Pinpoint the cell where the given text exists, returning its (x, y) midpoint coordinate. 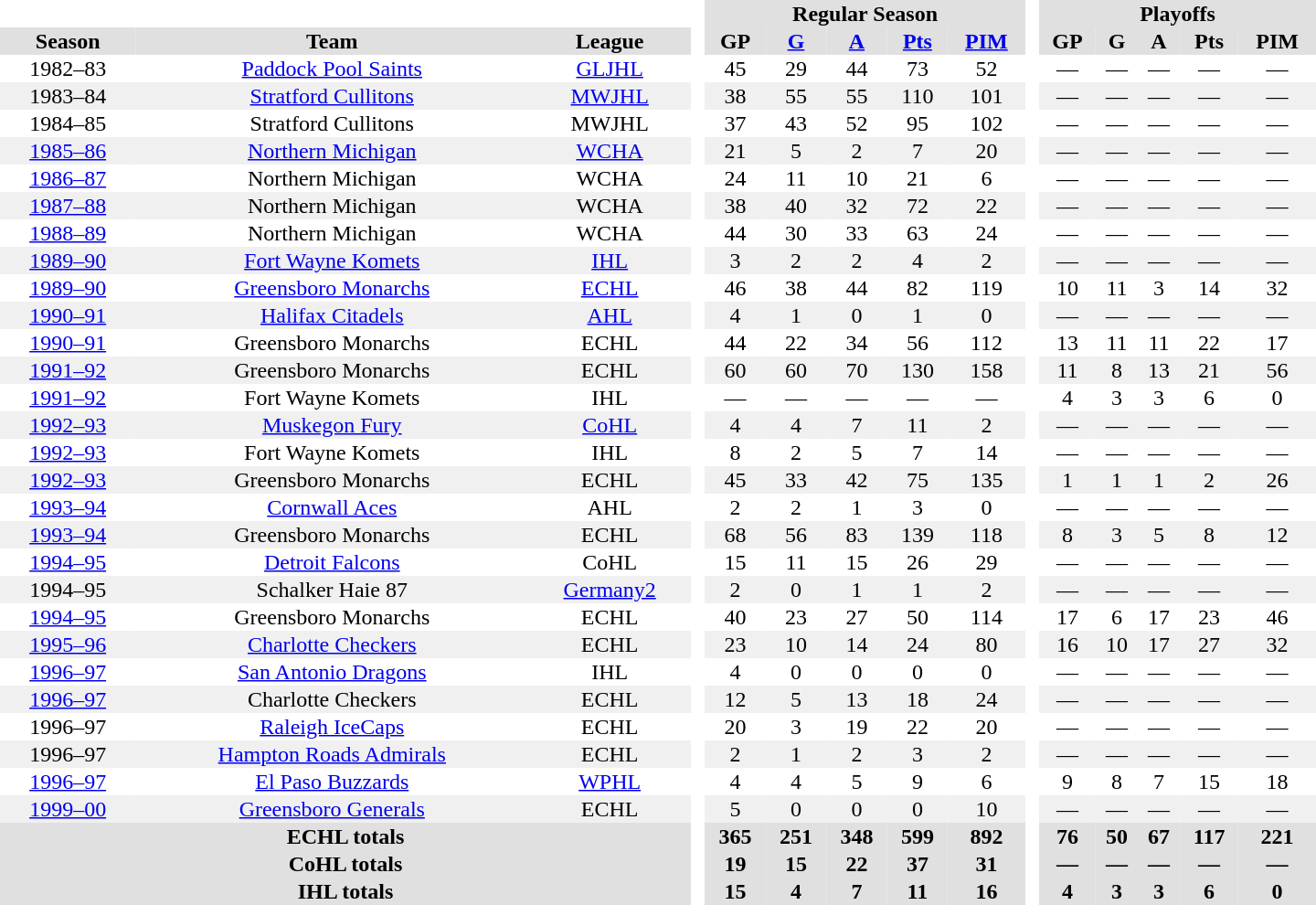
League (610, 41)
Germany2 (610, 590)
1984–85 (68, 123)
599 (918, 836)
158 (987, 370)
Raleigh IceCaps (332, 727)
1987–88 (68, 206)
Detroit Falcons (332, 562)
251 (796, 836)
34 (856, 343)
1995–96 (68, 644)
Regular Season (865, 14)
Playoffs (1177, 14)
1985–86 (68, 151)
365 (735, 836)
Greensboro Generals (332, 809)
Schalker Haie 87 (332, 590)
Season (68, 41)
Paddock Pool Saints (332, 69)
67 (1159, 836)
80 (987, 644)
CoHL totals (345, 864)
70 (856, 370)
El Paso Buzzards (332, 782)
73 (918, 69)
348 (856, 836)
1999–00 (68, 809)
102 (987, 123)
Hampton Roads Admirals (332, 754)
42 (856, 480)
119 (987, 288)
San Antonio Dragons (332, 672)
1988–89 (68, 233)
43 (796, 123)
68 (735, 535)
30 (796, 233)
1983–84 (68, 96)
WPHL (610, 782)
1982–83 (68, 69)
Muskegon Fury (332, 425)
Team (332, 41)
Halifax Citadels (332, 315)
130 (918, 370)
ECHL totals (345, 836)
112 (987, 343)
95 (918, 123)
135 (987, 480)
101 (987, 96)
221 (1278, 836)
139 (918, 535)
118 (987, 535)
892 (987, 836)
72 (918, 206)
63 (918, 233)
83 (856, 535)
31 (987, 864)
110 (918, 96)
GLJHL (610, 69)
Cornwall Aces (332, 507)
75 (918, 480)
117 (1209, 836)
76 (1067, 836)
1986–87 (68, 178)
IHL totals (345, 891)
82 (918, 288)
114 (987, 617)
